Capture the cell that displays the provided text and extract its (X, Y) central coordinate. 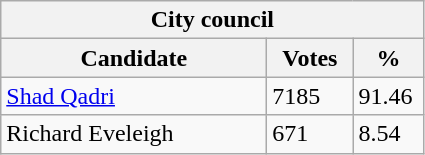
Shad Qadri (134, 96)
91.46 (388, 96)
% (388, 58)
7185 (310, 96)
Votes (310, 58)
8.54 (388, 134)
Candidate (134, 58)
671 (310, 134)
Richard Eveleigh (134, 134)
City council (212, 20)
